Scan for the cell matching the given text and deliver its (x, y) coordinate at center. 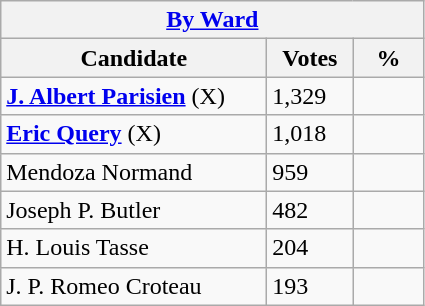
193 (310, 286)
Eric Query (X) (134, 134)
1,329 (310, 96)
959 (310, 172)
H. Louis Tasse (134, 248)
By Ward (212, 20)
204 (310, 248)
% (388, 58)
J. Albert Parisien (X) (134, 96)
Joseph P. Butler (134, 210)
482 (310, 210)
J. P. Romeo Croteau (134, 286)
Candidate (134, 58)
1,018 (310, 134)
Mendoza Normand (134, 172)
Votes (310, 58)
